Output the (x, y) coordinate of the center of the cell containing the given text.  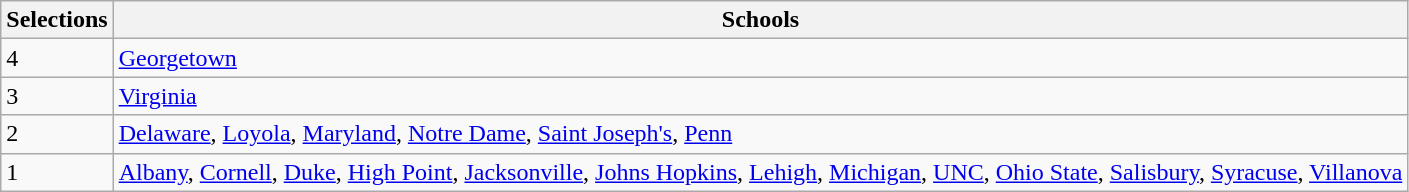
3 (57, 96)
Georgetown (760, 58)
Selections (57, 20)
Albany, Cornell, Duke, High Point, Jacksonville, Johns Hopkins, Lehigh, Michigan, UNC, Ohio State, Salisbury, Syracuse, Villanova (760, 172)
1 (57, 172)
2 (57, 134)
Delaware, Loyola, Maryland, Notre Dame, Saint Joseph's, Penn (760, 134)
4 (57, 58)
Schools (760, 20)
Virginia (760, 96)
